Capture the cell that displays the provided text and extract its [x, y] central coordinate. 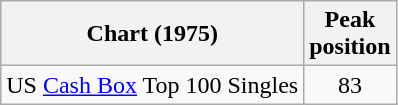
Chart (1975) [152, 34]
US Cash Box Top 100 Singles [152, 85]
Peak position [350, 34]
83 [350, 85]
